Detect which cell encompasses the target text, then output its [X, Y] center coordinate. 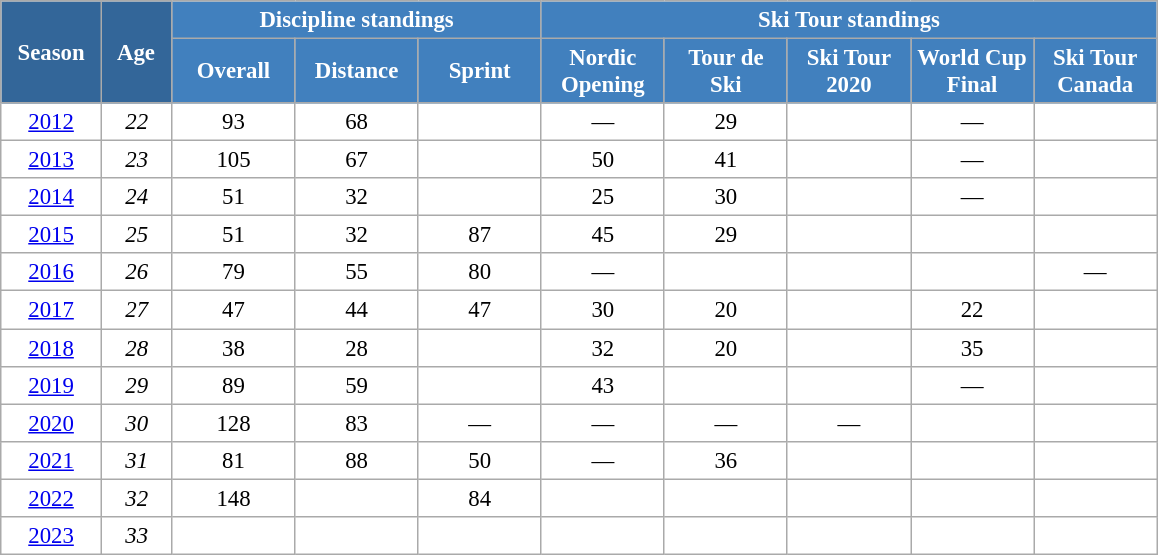
88 [356, 460]
2021 [52, 460]
Distance [356, 72]
Ski TourCanada [1096, 72]
83 [356, 423]
2014 [52, 197]
89 [234, 385]
41 [726, 160]
84 [480, 498]
2018 [52, 348]
67 [356, 160]
31 [136, 460]
24 [136, 197]
33 [136, 536]
Sprint [480, 72]
NordicOpening [602, 72]
2023 [52, 536]
26 [136, 273]
45 [602, 235]
Tour deSki [726, 72]
43 [602, 385]
128 [234, 423]
2022 [52, 498]
World CupFinal [972, 72]
93 [234, 122]
55 [356, 273]
38 [234, 348]
80 [480, 273]
35 [972, 348]
105 [234, 160]
Age [136, 52]
81 [234, 460]
Ski Tour standings [848, 20]
Ski Tour2020 [848, 72]
2013 [52, 160]
44 [356, 310]
Discipline standings [356, 20]
27 [136, 310]
2015 [52, 235]
79 [234, 273]
2017 [52, 310]
2019 [52, 385]
23 [136, 160]
2020 [52, 423]
68 [356, 122]
148 [234, 498]
87 [480, 235]
Season [52, 52]
59 [356, 385]
Overall [234, 72]
36 [726, 460]
2016 [52, 273]
2012 [52, 122]
